Find where the given text appears and provide that cell's center as (x, y) coordinate. 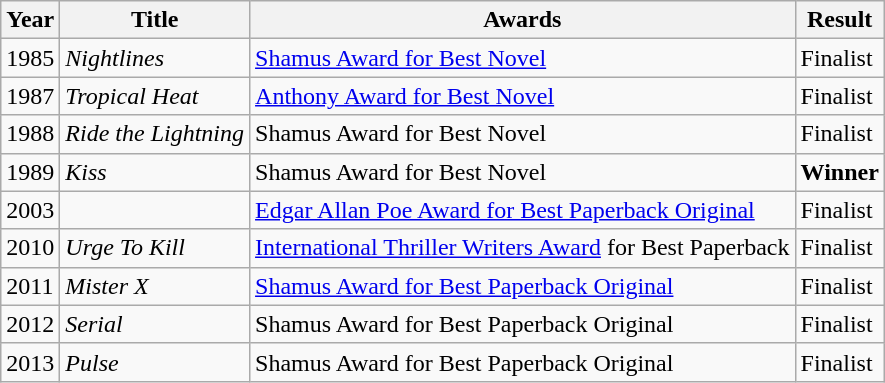
Urge To Kill (155, 248)
1989 (30, 172)
Nightlines (155, 58)
Year (30, 20)
Serial (155, 324)
Anthony Award for Best Novel (523, 96)
Mister X (155, 286)
Ride the Lightning (155, 134)
2011 (30, 286)
2010 (30, 248)
Awards (523, 20)
Winner (840, 172)
2003 (30, 210)
2013 (30, 362)
International Thriller Writers Award for Best Paperback (523, 248)
Kiss (155, 172)
1985 (30, 58)
1988 (30, 134)
Result (840, 20)
1987 (30, 96)
Edgar Allan Poe Award for Best Paperback Original (523, 210)
Tropical Heat (155, 96)
Pulse (155, 362)
2012 (30, 324)
Title (155, 20)
